Return the (X, Y) coordinate for the center point of the cell that contains the specified text.  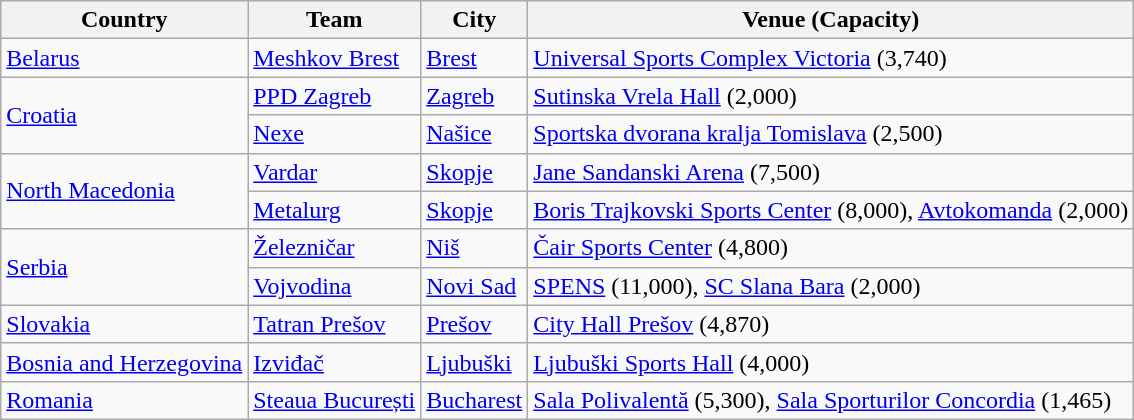
Country (124, 20)
Izviđač (334, 362)
Zagreb (474, 96)
SPENS (11,000), SC Slana Bara (2,000) (831, 286)
Bosnia and Herzegovina (124, 362)
Tatran Prešov (334, 324)
Vardar (334, 172)
Boris Trajkovski Sports Center (8,000), Avtokomanda (2,000) (831, 210)
Jane Sandanski Arena (7,500) (831, 172)
Sutinska Vrela Hall (2,000) (831, 96)
Sala Polivalentă (5,300), Sala Sporturilor Concordia (1,465) (831, 400)
Niš (474, 248)
Našice (474, 134)
Bucharest (474, 400)
Ljubuški (474, 362)
Meshkov Brest (334, 58)
Brest (474, 58)
North Macedonia (124, 191)
Metalurg (334, 210)
Vojvodina (334, 286)
Croatia (124, 115)
Venue (Capacity) (831, 20)
Sportska dvorana kralja Tomislava (2,500) (831, 134)
Steaua București (334, 400)
Universal Sports Complex Victoria (3,740) (831, 58)
Romania (124, 400)
Team (334, 20)
Prešov (474, 324)
Novi Sad (474, 286)
PPD Zagreb (334, 96)
City Hall Prešov (4,870) (831, 324)
Belarus (124, 58)
City (474, 20)
Nexe (334, 134)
Slovakia (124, 324)
Ljubuški Sports Hall (4,000) (831, 362)
Čair Sports Center (4,800) (831, 248)
Serbia (124, 267)
Železničar (334, 248)
